Capture the cell that displays the provided text and extract its (X, Y) central coordinate. 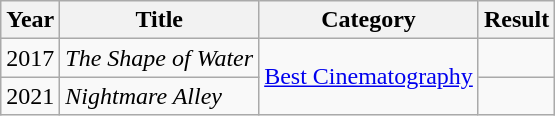
2021 (30, 96)
Year (30, 20)
Category (369, 20)
Title (160, 20)
The Shape of Water (160, 58)
Result (516, 20)
2017 (30, 58)
Best Cinematography (369, 77)
Nightmare Alley (160, 96)
